From the cell containing the given text, extract its center point as [x, y] coordinate. 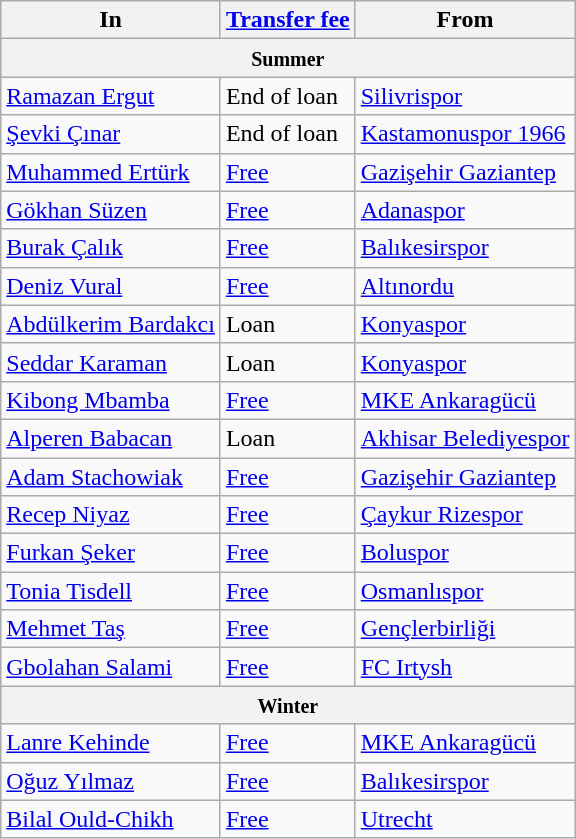
Deniz Vural [111, 286]
Gbolahan Salami [111, 667]
From [465, 20]
Furkan Şeker [111, 553]
Tonia Tisdell [111, 591]
Summer [288, 58]
In [111, 20]
Silivrispor [465, 96]
Lanre Kehinde [111, 743]
Alperen Babacan [111, 438]
Abdülkerim Bardakcı [111, 324]
Utrecht [465, 819]
FC Irtysh [465, 667]
Çaykur Rizespor [465, 515]
Adanaspor [465, 210]
Transfer fee [288, 20]
Muhammed Ertürk [111, 172]
Recep Niyaz [111, 515]
Akhisar Belediyespor [465, 438]
Osmanlıspor [465, 591]
Oğuz Yılmaz [111, 781]
Adam Stachowiak [111, 477]
Altınordu [465, 286]
Burak Çalık [111, 248]
Şevki Çınar [111, 134]
Ramazan Ergut [111, 96]
Kibong Mbamba [111, 400]
Kastamonuspor 1966 [465, 134]
Gençlerbirliği [465, 629]
Bilal Ould-Chikh [111, 819]
Boluspor [465, 553]
Seddar Karaman [111, 362]
Winter [288, 705]
Gökhan Süzen [111, 210]
Mehmet Taş [111, 629]
